Extract the (X, Y) coordinate from the center of the cell holding the provided text.  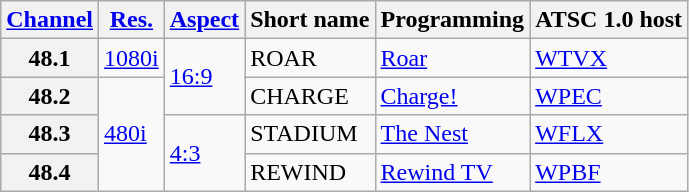
16:9 (204, 77)
48.2 (50, 96)
Short name (310, 20)
Roar (452, 58)
48.1 (50, 58)
WPBF (609, 172)
48.4 (50, 172)
REWIND (310, 172)
STADIUM (310, 134)
Charge! (452, 96)
Rewind TV (452, 172)
Res. (132, 20)
WFLX (609, 134)
ROAR (310, 58)
480i (132, 134)
ATSC 1.0 host (609, 20)
48.3 (50, 134)
Programming (452, 20)
Aspect (204, 20)
4:3 (204, 153)
CHARGE (310, 96)
1080i (132, 58)
WPEC (609, 96)
WTVX (609, 58)
Channel (50, 20)
The Nest (452, 134)
